Determine the [X, Y] coordinate at the center of the cell enclosing the given text.  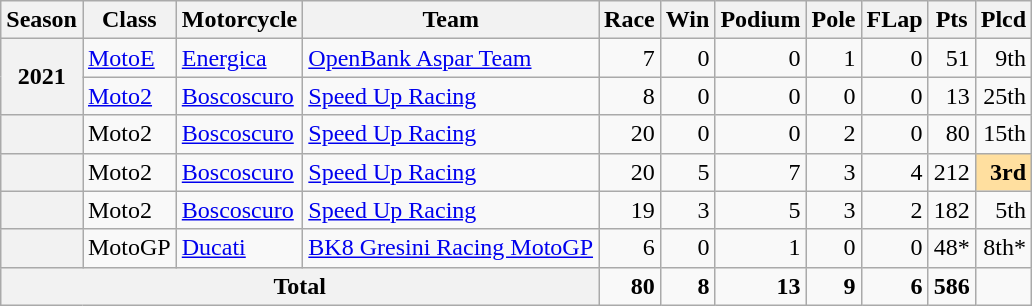
BK8 Gresini Racing MotoGP [451, 248]
8th* [1003, 248]
Energica [240, 58]
Podium [760, 20]
586 [952, 286]
4 [894, 172]
Class [129, 20]
Pole [834, 20]
51 [952, 58]
15th [1003, 134]
Win [688, 20]
Pts [952, 20]
9 [834, 286]
OpenBank Aspar Team [451, 58]
2021 [42, 77]
Race [630, 20]
MotoE [129, 58]
MotoGP [129, 248]
182 [952, 210]
Plcd [1003, 20]
3rd [1003, 172]
Motorcycle [240, 20]
25th [1003, 96]
9th [1003, 58]
Total [300, 286]
Ducati [240, 248]
FLap [894, 20]
Team [451, 20]
5th [1003, 210]
Season [42, 20]
19 [630, 210]
212 [952, 172]
48* [952, 248]
